Find where the given text appears and provide that cell's center as [X, Y] coordinate. 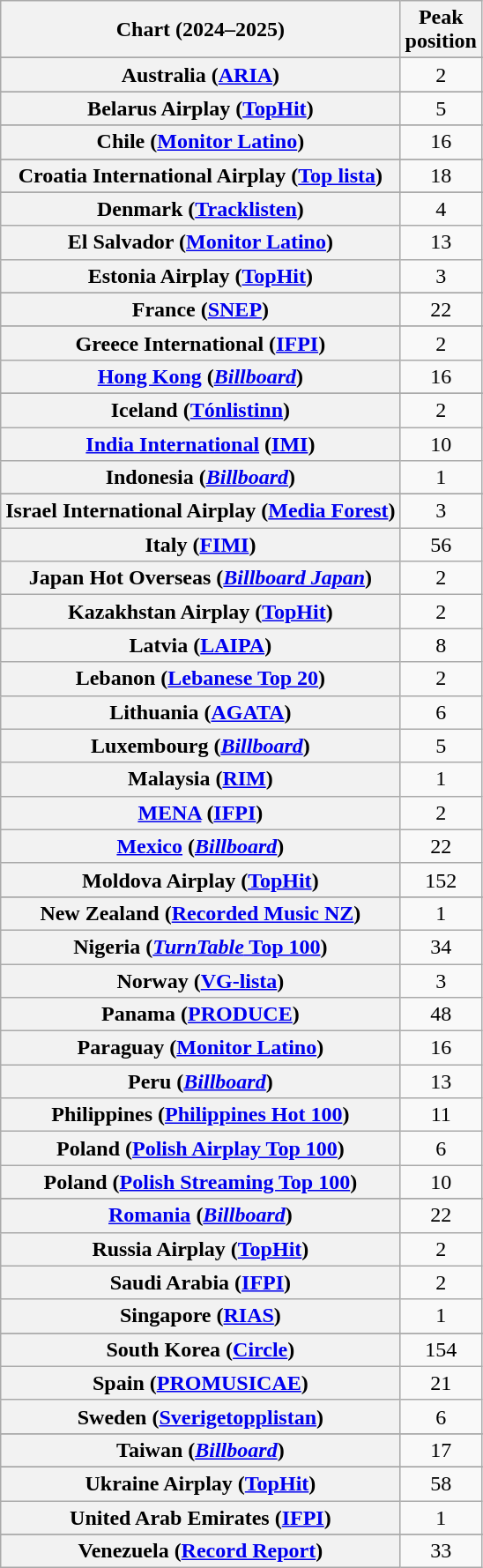
Venezuela (Record Report) [201, 1551]
4 [441, 209]
Italy (FIMI) [201, 545]
Poland (Polish Airplay Top 100) [201, 1148]
Spain (PROMUSICAE) [201, 1383]
Moldova Airplay (TopHit) [201, 880]
152 [441, 880]
Taiwan (Billboard) [201, 1450]
Iceland (Tónlistinn) [201, 410]
United Arab Emirates (IFPI) [201, 1517]
Chart (2024–2025) [201, 30]
33 [441, 1551]
Lebanon (Lebanese Top 20) [201, 679]
Peru (Billboard) [201, 1081]
Luxembourg (Billboard) [201, 746]
Malaysia (RIM) [201, 779]
South Korea (Circle) [201, 1349]
Panama (PRODUCE) [201, 1014]
Mexico (Billboard) [201, 846]
India International (IMI) [201, 443]
Belarus Airplay (TopHit) [201, 108]
Japan Hot Overseas (Billboard Japan) [201, 578]
34 [441, 947]
Paraguay (Monitor Latino) [201, 1048]
Poland (Polish Streaming Top 100) [201, 1182]
154 [441, 1349]
Estonia Airplay (TopHit) [201, 276]
Denmark (Tracklisten) [201, 209]
New Zealand (Recorded Music NZ) [201, 913]
Chile (Monitor Latino) [201, 142]
21 [441, 1383]
Sweden (Sverigetopplistan) [201, 1416]
58 [441, 1483]
Indonesia (Billboard) [201, 478]
Australia (ARIA) [201, 75]
48 [441, 1014]
Norway (VG-lista) [201, 981]
Peakposition [441, 30]
Croatia International Airplay (Top lista) [201, 175]
El Salvador (Monitor Latino) [201, 242]
France (SNEP) [201, 309]
Greece International (IFPI) [201, 343]
Romania (Billboard) [201, 1215]
MENA (IFPI) [201, 813]
Latvia (LAIPA) [201, 645]
Ukraine Airplay (TopHit) [201, 1483]
8 [441, 645]
Israel International Airplay (Media Forest) [201, 511]
17 [441, 1450]
Lithuania (AGATA) [201, 712]
Hong Kong (Billboard) [201, 376]
Saudi Arabia (IFPI) [201, 1282]
56 [441, 545]
11 [441, 1115]
Russia Airplay (TopHit) [201, 1249]
Nigeria (TurnTable Top 100) [201, 947]
Singapore (RIAS) [201, 1316]
Kazakhstan Airplay (TopHit) [201, 612]
18 [441, 175]
Philippines (Philippines Hot 100) [201, 1115]
